Return the (X, Y) coordinate for the center point of the cell that contains the specified text.  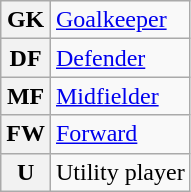
Utility player (120, 172)
U (26, 172)
FW (26, 134)
Forward (120, 134)
MF (26, 96)
Goalkeeper (120, 20)
DF (26, 58)
Midfielder (120, 96)
Defender (120, 58)
GK (26, 20)
